Locate the cell with the specified text and output its [x, y] center coordinate. 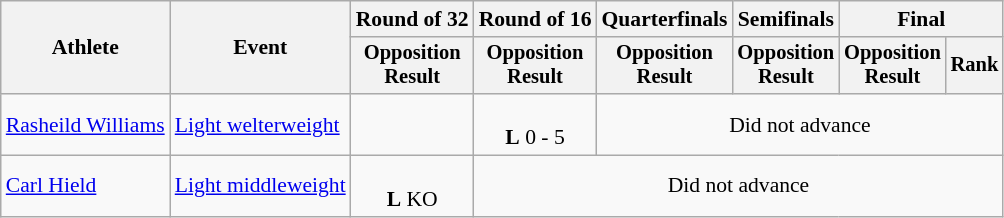
Light middleweight [260, 186]
Semifinals [786, 19]
Final [921, 19]
Round of 16 [536, 19]
Athlete [86, 48]
Rank [975, 66]
L 0 - 5 [536, 124]
Rasheild Williams [86, 124]
Light welterweight [260, 124]
Quarterfinals [664, 19]
Round of 32 [412, 19]
Carl Hield [86, 186]
Event [260, 48]
L KO [412, 186]
